Pinpoint the cell where the given text exists, returning its (x, y) midpoint coordinate. 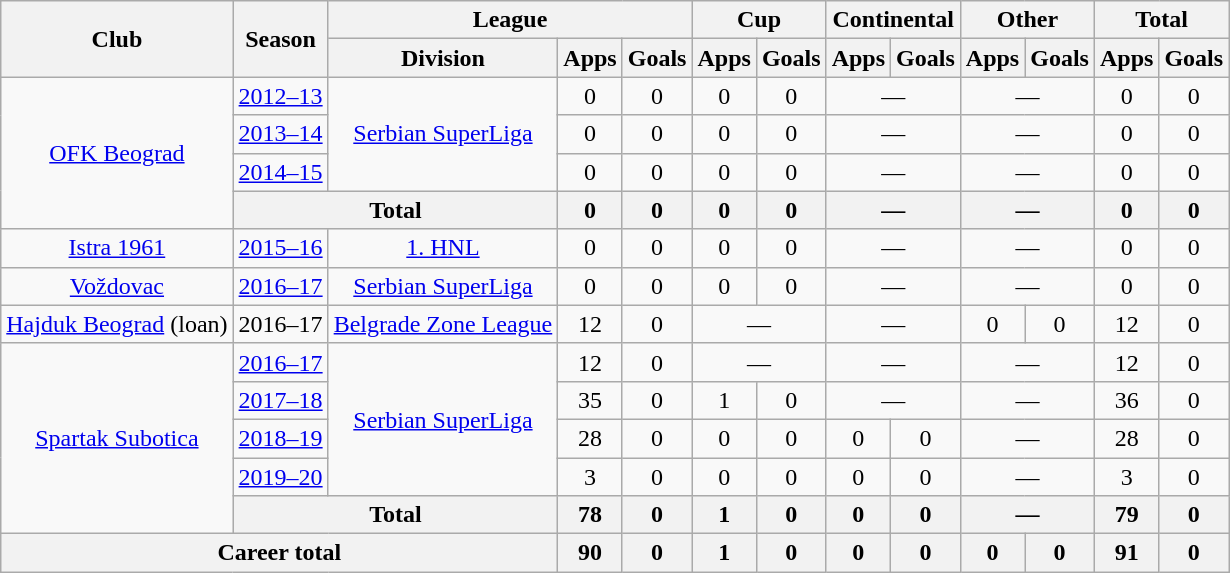
2015–16 (280, 248)
League (510, 20)
Belgrade Zone League (443, 324)
2013–14 (280, 134)
79 (1126, 515)
OFK Beograd (117, 153)
Career total (280, 553)
Hajduk Beograd (loan) (117, 324)
91 (1126, 553)
35 (590, 400)
78 (590, 515)
90 (590, 553)
Season (280, 39)
Club (117, 39)
1. HNL (443, 248)
2018–19 (280, 438)
2017–18 (280, 400)
Voždovac (117, 286)
Spartak Subotica (117, 438)
2014–15 (280, 172)
Istra 1961 (117, 248)
Continental (893, 20)
2012–13 (280, 96)
Cup (759, 20)
Division (443, 58)
2019–20 (280, 477)
Other (1027, 20)
36 (1126, 400)
